From the cell containing the given text, extract its center point as [x, y] coordinate. 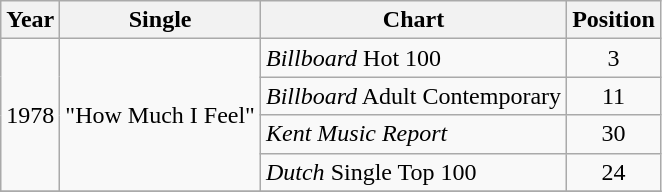
Single [160, 20]
24 [614, 172]
30 [614, 134]
Position [614, 20]
3 [614, 58]
Dutch Single Top 100 [413, 172]
Billboard Adult Contemporary [413, 96]
"How Much I Feel" [160, 115]
Kent Music Report [413, 134]
Chart [413, 20]
Billboard Hot 100 [413, 58]
1978 [30, 115]
Year [30, 20]
11 [614, 96]
